Return (X, Y) of the center of cell containing provided text 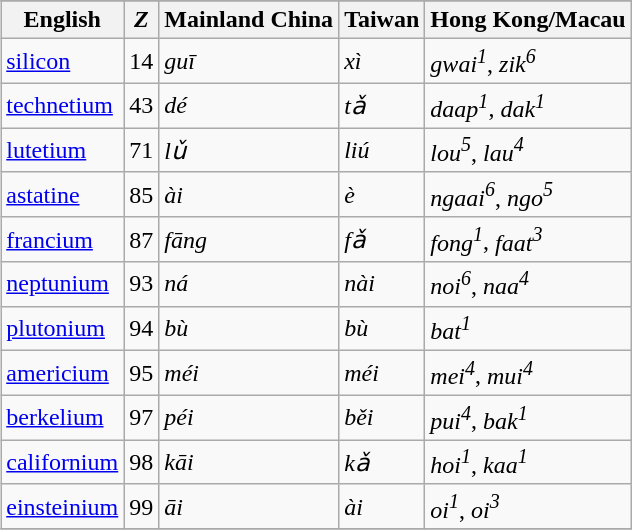
nài (382, 284)
English (62, 20)
noi6, naa4 (528, 284)
93 (142, 284)
bat1 (528, 328)
lutetium (62, 150)
tǎ (382, 106)
87 (142, 240)
Hong Kong/Macau (528, 20)
fǎ (382, 240)
silicon (62, 62)
94 (142, 328)
è (382, 194)
āi (249, 506)
plutonium (62, 328)
fong1, faat3 (528, 240)
Mainland China (249, 20)
ná (249, 284)
guī (249, 62)
neptunium (62, 284)
dé (249, 106)
technetium (62, 106)
daap1, dak1 (528, 106)
99 (142, 506)
Taiwan (382, 20)
běi (382, 418)
Z (142, 20)
71 (142, 150)
astatine (62, 194)
berkelium (62, 418)
lǔ (249, 150)
95 (142, 374)
hoi1, kaa1 (528, 462)
43 (142, 106)
californium (62, 462)
oi1, oi3 (528, 506)
péi (249, 418)
gwai1, zik6 (528, 62)
einsteinium (62, 506)
kǎ (382, 462)
francium (62, 240)
14 (142, 62)
98 (142, 462)
97 (142, 418)
liú (382, 150)
85 (142, 194)
xì (382, 62)
fāng (249, 240)
americium (62, 374)
mei4, mui4 (528, 374)
ngaai6, ngo5 (528, 194)
lou5, lau4 (528, 150)
pui4, bak1 (528, 418)
kāi (249, 462)
